Output the (x, y) coordinate of the center of the cell containing the given text.  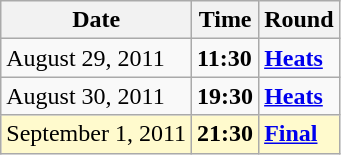
Time (226, 20)
21:30 (226, 134)
19:30 (226, 96)
11:30 (226, 58)
August 30, 2011 (96, 96)
August 29, 2011 (96, 58)
September 1, 2011 (96, 134)
Date (96, 20)
Final (299, 134)
Round (299, 20)
